Return the (X, Y) coordinate for the center point of the cell that contains the specified text.  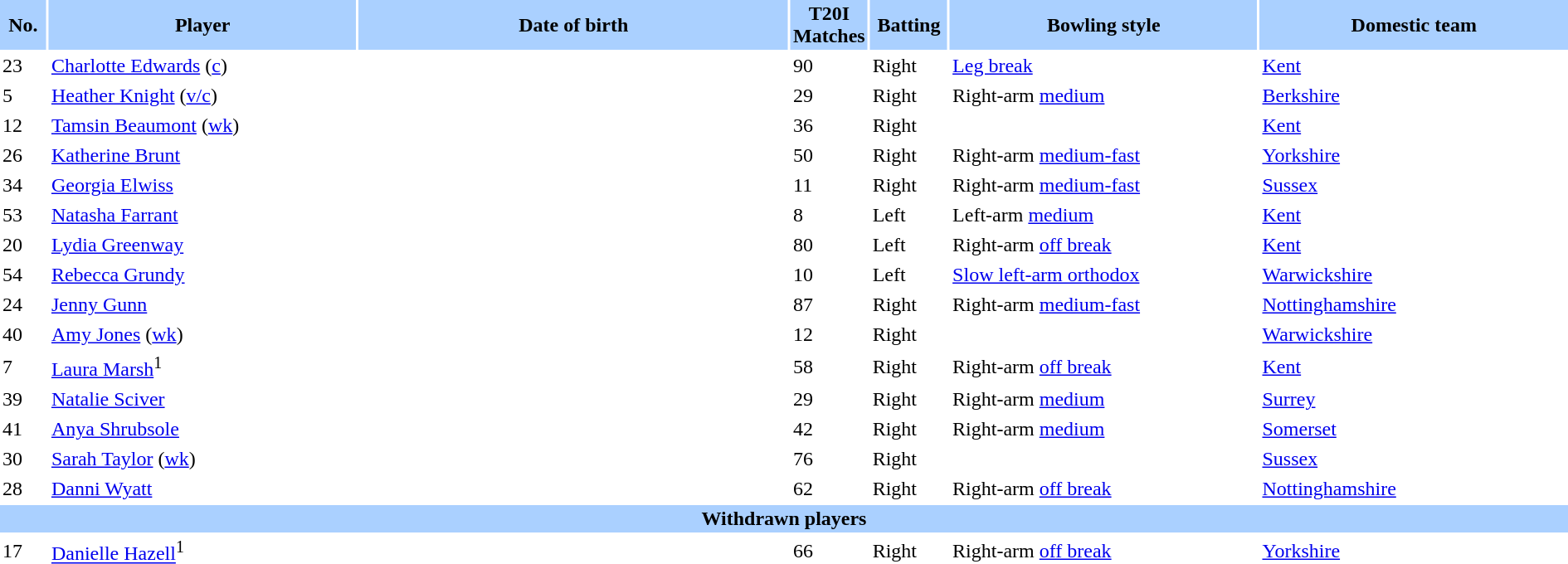
Rebecca Grundy (202, 275)
Amy Jones (wk) (202, 335)
Laura Marsh1 (202, 367)
Left-arm medium (1103, 216)
30 (23, 459)
Natasha Farrant (202, 216)
Batting (909, 25)
26 (23, 156)
Georgia Elwiss (202, 186)
20 (23, 246)
Heather Knight (v/c) (202, 96)
28 (23, 489)
11 (830, 186)
34 (23, 186)
Domestic team (1414, 25)
39 (23, 400)
87 (830, 305)
8 (830, 216)
24 (23, 305)
Yorkshire (1414, 156)
Natalie Sciver (202, 400)
90 (830, 66)
54 (23, 275)
53 (23, 216)
Lydia Greenway (202, 246)
Charlotte Edwards (c) (202, 66)
Anya Shrubsole (202, 430)
Katherine Brunt (202, 156)
Withdrawn players (784, 519)
Player (202, 25)
No. (23, 25)
Jenny Gunn (202, 305)
Bowling style (1103, 25)
50 (830, 156)
Danni Wyatt (202, 489)
62 (830, 489)
Date of birth (573, 25)
7 (23, 367)
10 (830, 275)
58 (830, 367)
36 (830, 126)
76 (830, 459)
41 (23, 430)
42 (830, 430)
40 (23, 335)
Somerset (1414, 430)
80 (830, 246)
23 (23, 66)
T20I Matches (830, 25)
Sarah Taylor (wk) (202, 459)
Slow left-arm orthodox (1103, 275)
Leg break (1103, 66)
Tamsin Beaumont (wk) (202, 126)
Surrey (1414, 400)
5 (23, 96)
Berkshire (1414, 96)
